Extract the (x, y) coordinate from the center of the cell holding the provided text.  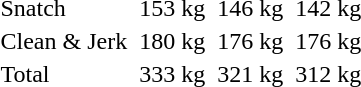
180 kg (172, 41)
176 kg (250, 41)
